Detect which cell encompasses the target text, then output its [x, y] center coordinate. 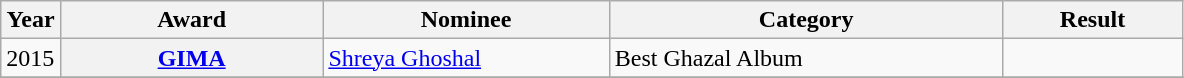
Year [31, 20]
Nominee [466, 20]
2015 [31, 58]
Shreya Ghoshal [466, 58]
Result [1092, 20]
Category [806, 20]
Best Ghazal Album [806, 58]
GIMA [191, 58]
Award [191, 20]
